Scan for the cell matching the given text and deliver its (x, y) coordinate at center. 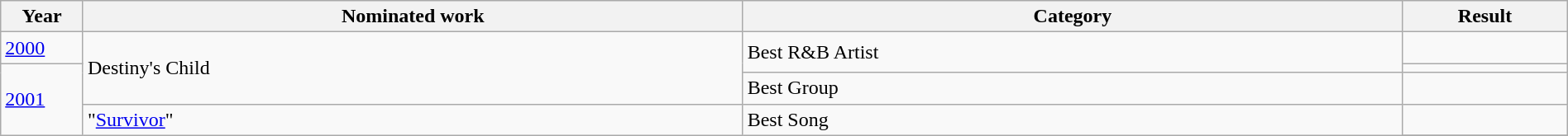
Best R&B Artist (1073, 53)
Category (1073, 16)
Best Song (1073, 120)
Result (1485, 16)
Nominated work (413, 16)
2001 (42, 99)
Year (42, 16)
Destiny's Child (413, 68)
"Survivor" (413, 120)
2000 (42, 48)
Best Group (1073, 88)
